Extract the (x, y) coordinate from the center of the cell holding the provided text.  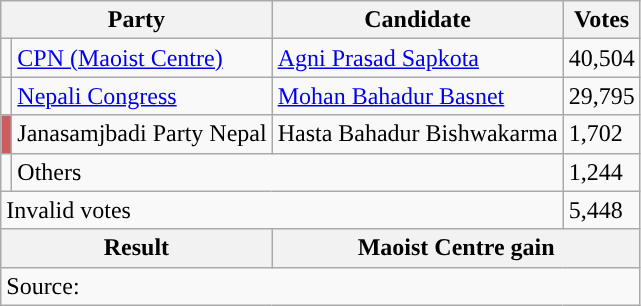
5,448 (602, 210)
Maoist Centre gain (456, 248)
Party (136, 20)
Agni Prasad Sapkota (418, 58)
Mohan Bahadur Basnet (418, 96)
Janasamjbadi Party Nepal (142, 134)
Nepali Congress (142, 96)
1,702 (602, 134)
Others (288, 172)
Hasta Bahadur Bishwakarma (418, 134)
40,504 (602, 58)
1,244 (602, 172)
Votes (602, 20)
CPN (Maoist Centre) (142, 58)
29,795 (602, 96)
Candidate (418, 20)
Invalid votes (282, 210)
Source: (320, 286)
Result (136, 248)
